Locate the cell with the specified text and output its [x, y] center coordinate. 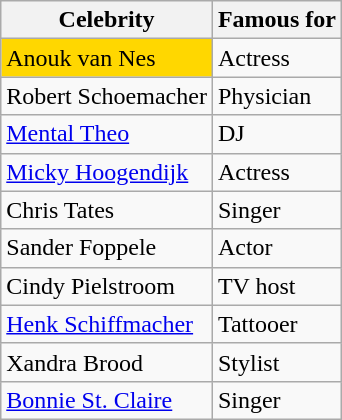
Tattooer [276, 324]
Sander Foppele [107, 248]
Stylist [276, 362]
DJ [276, 134]
TV host [276, 286]
Henk Schiffmacher [107, 324]
Chris Tates [107, 210]
Robert Schoemacher [107, 96]
Anouk van Nes [107, 58]
Famous for [276, 20]
Micky Hoogendijk [107, 172]
Xandra Brood [107, 362]
Cindy Pielstroom [107, 286]
Bonnie St. Claire [107, 400]
Physician [276, 96]
Actor [276, 248]
Celebrity [107, 20]
Mental Theo [107, 134]
